Scan for the cell matching the given text and deliver its [x, y] coordinate at center. 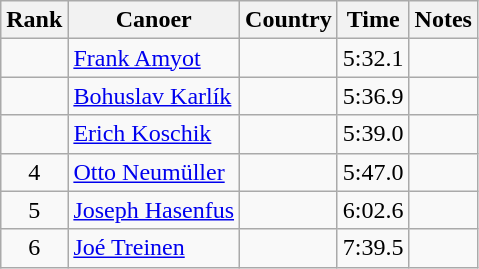
5:36.9 [373, 96]
Joseph Hasenfus [154, 210]
7:39.5 [373, 248]
5 [34, 210]
5:39.0 [373, 134]
6:02.6 [373, 210]
Erich Koschik [154, 134]
Frank Amyot [154, 58]
4 [34, 172]
Joé Treinen [154, 248]
6 [34, 248]
5:47.0 [373, 172]
Rank [34, 20]
5:32.1 [373, 58]
Otto Neumüller [154, 172]
Notes [443, 20]
Canoer [154, 20]
Country [289, 20]
Time [373, 20]
Bohuslav Karlík [154, 96]
